Extract the [X, Y] coordinate from the center of the cell holding the provided text.  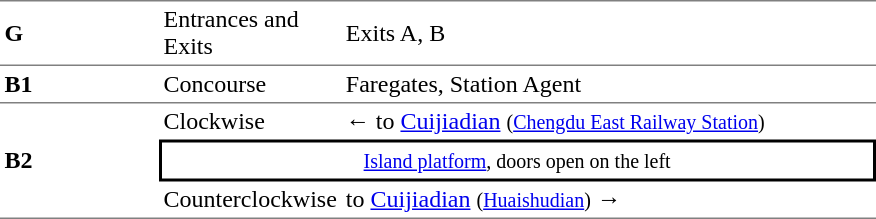
G [80, 33]
Concourse [250, 85]
← to Cuijiadian (Chengdu East Railway Station) [608, 122]
Faregates, Station Agent [608, 85]
Island platform, doors open on the left [517, 161]
Exits A, B [608, 33]
B1 [80, 85]
Clockwise [250, 122]
Entrances and Exits [250, 33]
